Identify which cell holds the provided text, then report its [x, y] central coordinate. 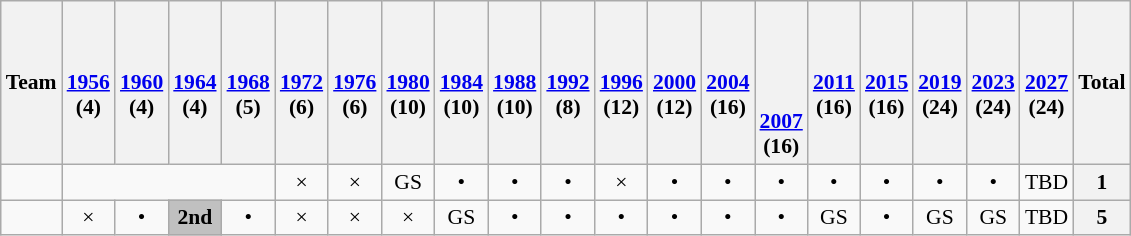
2027(24) [1046, 82]
2015(16) [886, 82]
1996(12) [622, 82]
2000(12) [674, 82]
1972(6) [302, 82]
2004(16) [728, 82]
1960(4) [142, 82]
1956(4) [88, 82]
1992(8) [568, 82]
1976(6) [354, 82]
1 [1102, 182]
2023(24) [994, 82]
1968(5) [248, 82]
2007(16) [782, 82]
1984(10) [462, 82]
2019(24) [940, 82]
Total [1102, 82]
1980(10) [408, 82]
1988(10) [514, 82]
Team [32, 82]
5 [1102, 218]
1964(4) [194, 82]
2nd [194, 218]
2011(16) [834, 82]
